Locate the cell with the specified text and output its (x, y) center coordinate. 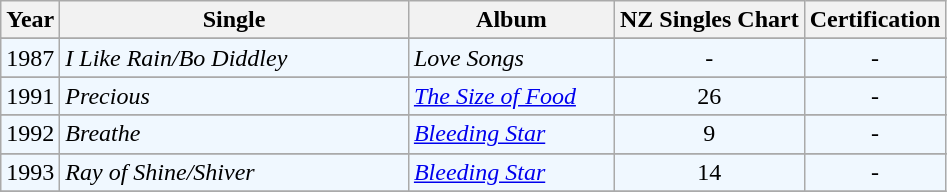
Single (234, 20)
Breathe (234, 134)
1992 (30, 134)
9 (709, 134)
I Like Rain/Bo Diddley (234, 58)
1993 (30, 172)
1991 (30, 96)
Ray of Shine/Shiver (234, 172)
Love Songs (511, 58)
NZ Singles Chart (709, 20)
Year (30, 20)
Precious (234, 96)
26 (709, 96)
The Size of Food (511, 96)
Album (511, 20)
1987 (30, 58)
Certification (875, 20)
14 (709, 172)
